Identify which cell holds the provided text, then report its [x, y] central coordinate. 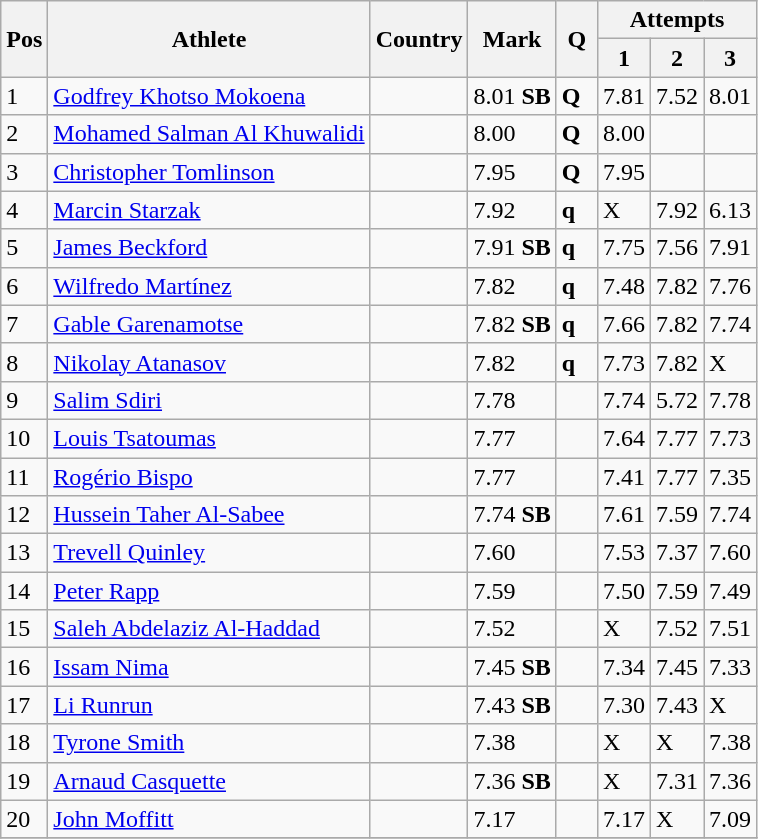
11 [24, 477]
Mohamed Salman Al Khuwalidi [209, 134]
7.53 [624, 553]
Pos [24, 39]
19 [24, 781]
20 [24, 819]
Li Runrun [209, 705]
7.48 [624, 286]
17 [24, 705]
4 [24, 210]
7.37 [676, 553]
7.91 [730, 248]
Tyrone Smith [209, 743]
Saleh Abdelaziz Al-Haddad [209, 629]
Marcin Starzak [209, 210]
18 [24, 743]
Hussein Taher Al-Sabee [209, 515]
7.43 [676, 705]
Christopher Tomlinson [209, 172]
7.50 [624, 591]
Mark [512, 39]
Arnaud Casquette [209, 781]
Gable Garenamotse [209, 324]
7.36 SB [512, 781]
9 [24, 400]
5 [24, 248]
7.31 [676, 781]
15 [24, 629]
16 [24, 667]
Attempts [676, 20]
Trevell Quinley [209, 553]
7.36 [730, 781]
7.34 [624, 667]
Peter Rapp [209, 591]
7.45 SB [512, 667]
8.01 [730, 96]
8.01 SB [512, 96]
Louis Tsatoumas [209, 438]
7.66 [624, 324]
7.33 [730, 667]
7.61 [624, 515]
7.76 [730, 286]
7.09 [730, 819]
James Beckford [209, 248]
Country [419, 39]
Nikolay Atanasov [209, 362]
14 [24, 591]
6.13 [730, 210]
7.74 SB [512, 515]
Athlete [209, 39]
8 [24, 362]
7.41 [624, 477]
Salim Sdiri [209, 400]
7.75 [624, 248]
5.72 [676, 400]
7.45 [676, 667]
7.35 [730, 477]
7.81 [624, 96]
13 [24, 553]
7.49 [730, 591]
7.56 [676, 248]
Issam Nima [209, 667]
7 [24, 324]
7.64 [624, 438]
7.91 SB [512, 248]
John Moffitt [209, 819]
12 [24, 515]
Godfrey Khotso Mokoena [209, 96]
7.30 [624, 705]
Wilfredo Martínez [209, 286]
7.43 SB [512, 705]
10 [24, 438]
7.82 SB [512, 324]
6 [24, 286]
7.51 [730, 629]
Rogério Bispo [209, 477]
